Search for the cell housing the specified text and yield its [X, Y] center coordinate. 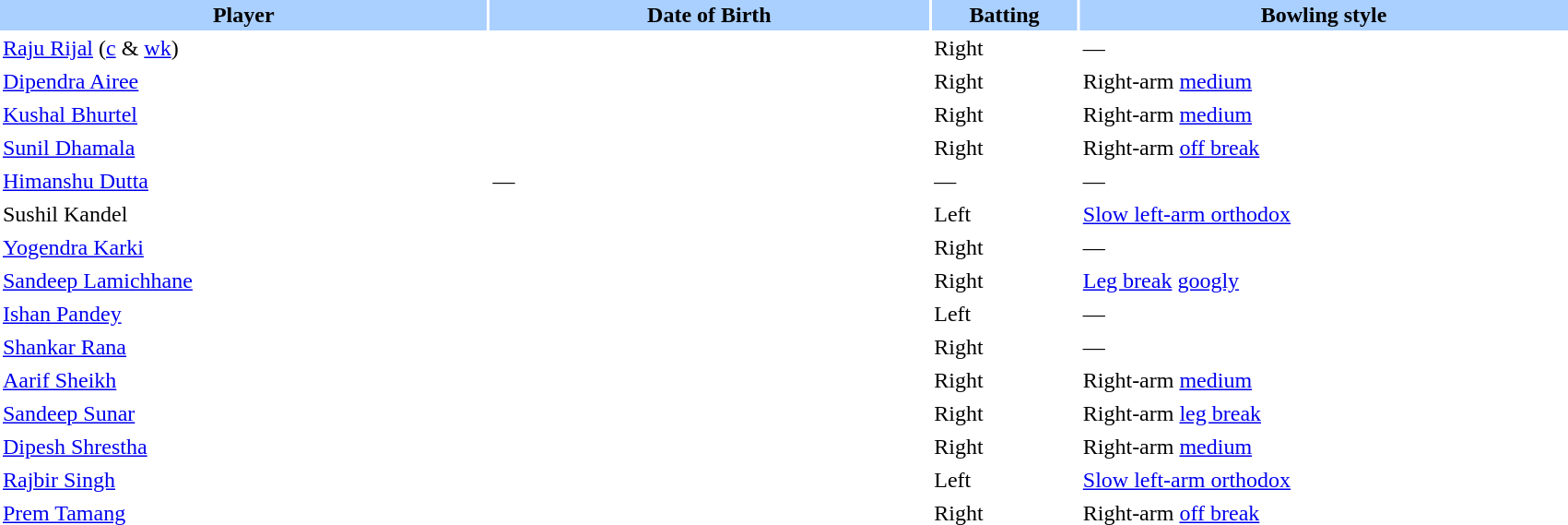
Dipesh Shrestha [243, 447]
Kushal Bhurtel [243, 114]
Aarif Sheikh [243, 380]
Right-arm leg break [1324, 413]
Himanshu Dutta [243, 181]
Ishan Pandey [243, 314]
Dipendra Airee [243, 81]
Sunil Dhamala [243, 148]
Right-arm off break [1324, 148]
Date of Birth [710, 15]
Rajbir Singh [243, 480]
Raju Rijal (c & wk) [243, 48]
Sandeep Lamichhane [243, 280]
Yogendra Karki [243, 247]
Batting [1005, 15]
Shankar Rana [243, 347]
Leg break googly [1324, 280]
Player [243, 15]
Sushil Kandel [243, 214]
Bowling style [1324, 15]
Sandeep Sunar [243, 413]
